Find where the given text appears and provide that cell's center as (x, y) coordinate. 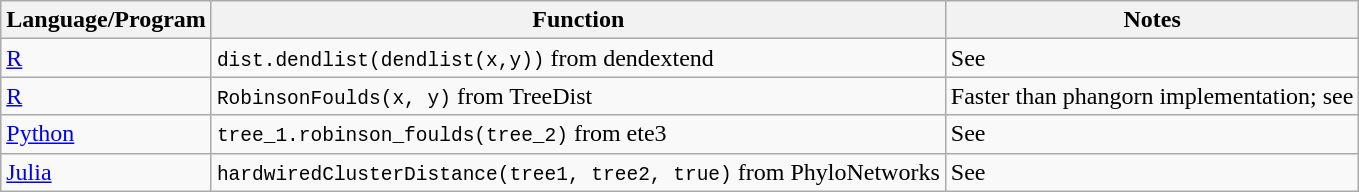
Language/Program (106, 20)
dist.dendlist(dendlist(x,y)) from dendextend (578, 58)
Python (106, 134)
Function (578, 20)
RobinsonFoulds(x, y) from TreeDist (578, 96)
Notes (1152, 20)
hardwiredClusterDistance(tree1, tree2, true) from PhyloNetworks (578, 172)
Faster than phangorn implementation; see (1152, 96)
Julia (106, 172)
tree_1.robinson_foulds(tree_2) from ete3 (578, 134)
